Return the [X, Y] coordinate for the center point of the cell that contains the specified text.  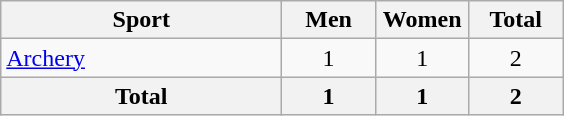
Women [422, 20]
Men [329, 20]
Archery [142, 58]
Sport [142, 20]
